From the cell containing the given text, extract its center point as (x, y) coordinate. 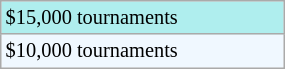
$10,000 tournaments (142, 51)
$15,000 tournaments (142, 17)
